Return the (x, y) coordinate for the center point of the cell that contains the specified text.  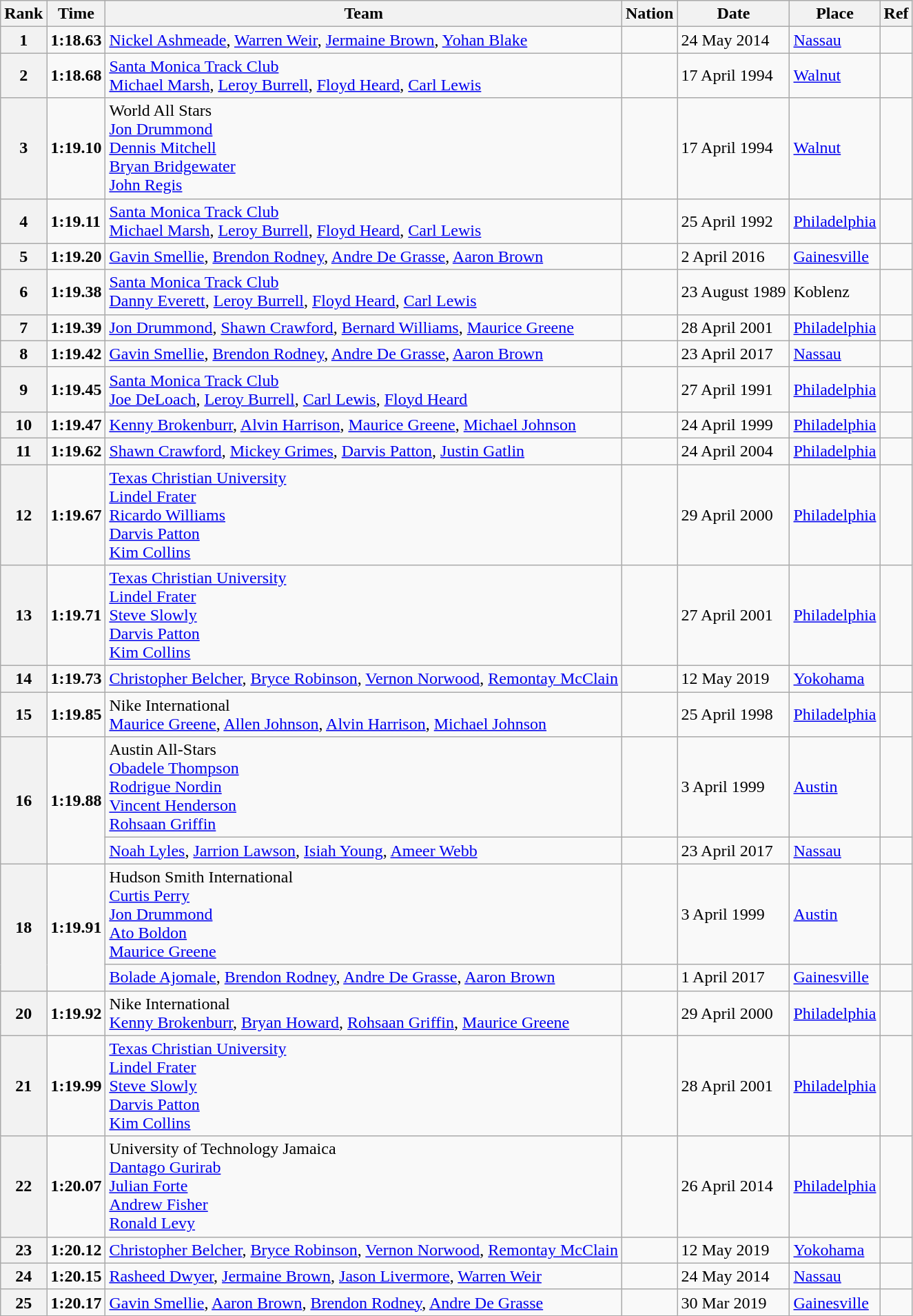
1:18.63 (76, 40)
16 (23, 800)
Koblenz (835, 292)
1:19.39 (76, 327)
Rank (23, 14)
1:20.07 (76, 1186)
Nation (649, 14)
Jon Drummond, Shawn Crawford, Bernard Williams, Maurice Greene (364, 327)
26 April 2014 (733, 1186)
22 (23, 1186)
Team (364, 14)
Ref (896, 14)
11 (23, 451)
Date (733, 14)
27 April 2001 (733, 616)
Bolade Ajomale, Brendon Rodney, Andre De Grasse, Aaron Brown (364, 978)
1:19.88 (76, 800)
1:19.73 (76, 679)
1:19.62 (76, 451)
9 (23, 389)
Place (835, 14)
1:19.67 (76, 515)
Kenny Brokenburr, Alvin Harrison, Maurice Greene, Michael Johnson (364, 425)
10 (23, 425)
24 April 2004 (733, 451)
12 (23, 515)
27 April 1991 (733, 389)
Nickel Ashmeade, Warren Weir, Jermaine Brown, Yohan Blake (364, 40)
Nike InternationalMaurice Greene, Allen Johnson, Alvin Harrison, Michael Johnson (364, 714)
1:19.85 (76, 714)
3 (23, 148)
25 April 1998 (733, 714)
14 (23, 679)
5 (23, 256)
18 (23, 927)
21 (23, 1086)
1 (23, 40)
Nike InternationalKenny Brokenburr, Bryan Howard, Rohsaan Griffin, Maurice Greene (364, 1013)
2 April 2016 (733, 256)
2 (23, 76)
23 (23, 1250)
25 April 1992 (733, 221)
1:20.15 (76, 1276)
23 August 1989 (733, 292)
30 Mar 2019 (733, 1302)
University of Technology JamaicaDantago GurirabJulian ForteAndrew FisherRonald Levy (364, 1186)
Rasheed Dwyer, Jermaine Brown, Jason Livermore, Warren Weir (364, 1276)
1:19.11 (76, 221)
Shawn Crawford, Mickey Grimes, Darvis Patton, Justin Gatlin (364, 451)
Time (76, 14)
7 (23, 327)
13 (23, 616)
Santa Monica Track ClubDanny Everett, Leroy Burrell, Floyd Heard, Carl Lewis (364, 292)
24 (23, 1276)
1:19.71 (76, 616)
1:19.92 (76, 1013)
24 April 1999 (733, 425)
1:18.68 (76, 76)
Noah Lyles, Jarrion Lawson, Isiah Young, Ameer Webb (364, 851)
6 (23, 292)
1:19.91 (76, 927)
1:19.10 (76, 148)
World All StarsJon DrummondDennis MitchellBryan BridgewaterJohn Regis (364, 148)
4 (23, 221)
Texas Christian UniversityLindel FraterRicardo WilliamsDarvis PattonKim Collins (364, 515)
1:19.45 (76, 389)
1:19.47 (76, 425)
Austin All-StarsObadele ThompsonRodrigue NordinVincent HendersonRohsaan Griffin (364, 787)
1 April 2017 (733, 978)
1:19.20 (76, 256)
1:20.12 (76, 1250)
20 (23, 1013)
Gavin Smellie, Aaron Brown, Brendon Rodney, Andre De Grasse (364, 1302)
1:19.38 (76, 292)
1:19.99 (76, 1086)
Santa Monica Track ClubJoe DeLoach, Leroy Burrell, Carl Lewis, Floyd Heard (364, 389)
15 (23, 714)
1:20.17 (76, 1302)
Hudson Smith InternationalCurtis PerryJon DrummondAto BoldonMaurice Greene (364, 914)
8 (23, 354)
1:19.42 (76, 354)
25 (23, 1302)
